From the cell containing the given text, extract its center point as (x, y) coordinate. 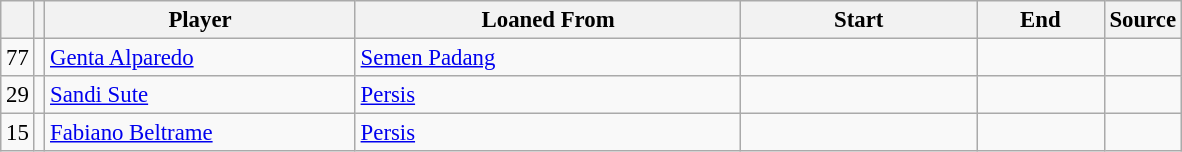
End (1040, 20)
Genta Alparedo (200, 58)
Start (859, 20)
Fabiano Beltrame (200, 133)
Loaned From (548, 20)
Sandi Sute (200, 95)
Source (1142, 20)
15 (18, 133)
77 (18, 58)
Player (200, 20)
Semen Padang (548, 58)
29 (18, 95)
